Capture the cell that displays the provided text and extract its [X, Y] central coordinate. 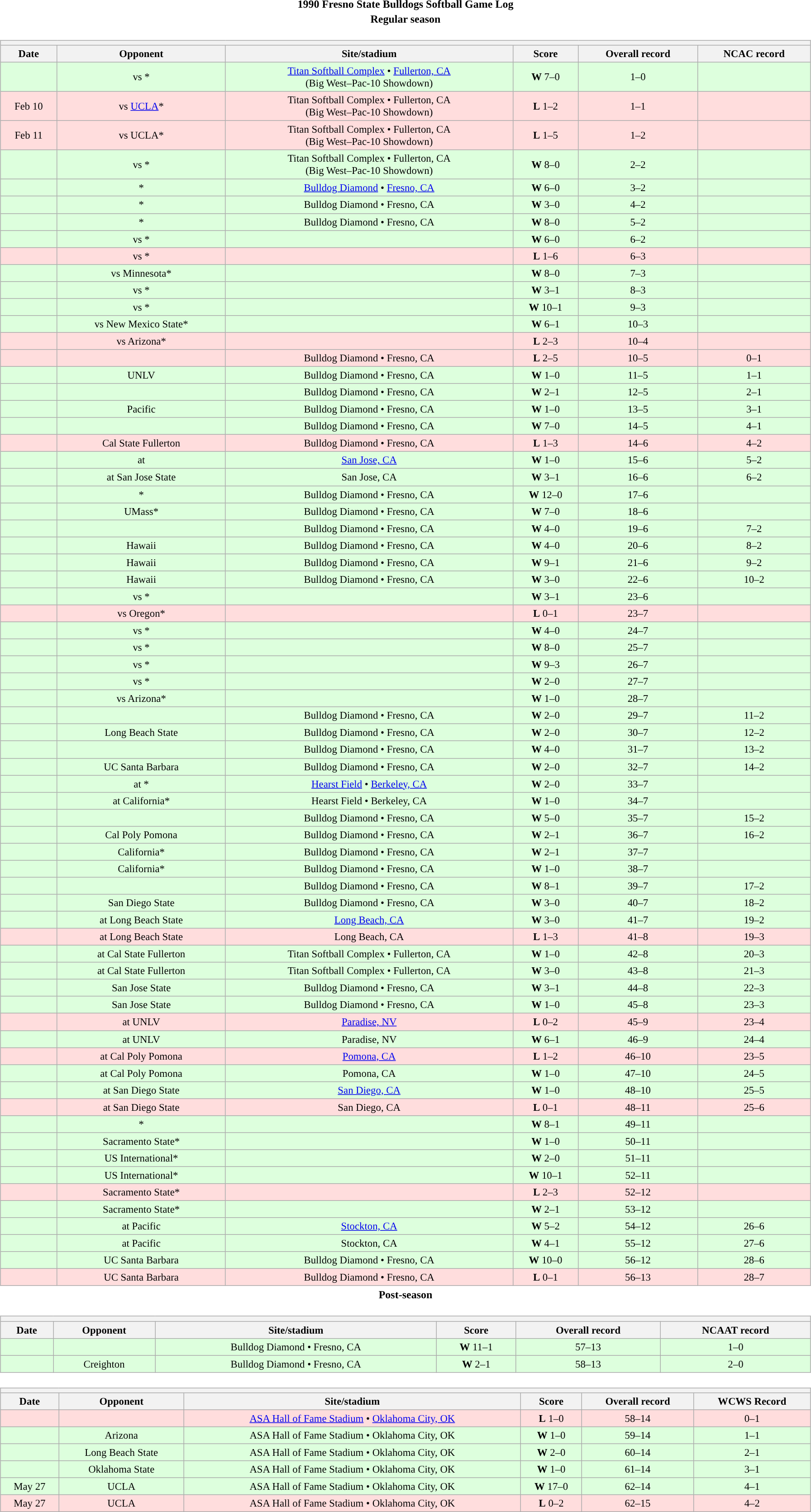
45–8 [638, 1005]
L 1–6 [546, 256]
39–7 [638, 886]
Pacific [141, 409]
16–2 [754, 835]
25–5 [754, 1090]
27–6 [754, 1243]
WCWS Record [752, 1401]
56–12 [638, 1260]
10–5 [638, 358]
22–6 [638, 579]
14–2 [754, 767]
32–7 [638, 767]
24–5 [754, 1073]
48–11 [638, 1107]
vs New Mexico State* [141, 324]
W 4–1 [546, 1243]
Feb 11 [29, 136]
48–10 [638, 1090]
NCAAT record [736, 1330]
56–13 [638, 1277]
38–7 [638, 869]
Cal State Fullerton [141, 443]
58–13 [588, 1364]
29–7 [638, 715]
41–8 [638, 937]
24–4 [754, 1039]
30–7 [638, 733]
50–11 [638, 1141]
Arizona [121, 1435]
27–7 [638, 682]
46–10 [638, 1056]
W 12–0 [546, 494]
15–6 [638, 460]
UNLV [141, 375]
8–2 [754, 545]
45–9 [638, 1022]
9–2 [754, 562]
25–7 [638, 648]
8–3 [638, 290]
at [141, 460]
61–14 [638, 1469]
18–6 [638, 511]
19–6 [638, 528]
7–3 [638, 273]
42–8 [638, 954]
NCAC record [754, 54]
16–6 [638, 477]
22–3 [754, 988]
13–2 [754, 749]
L 1–5 [546, 136]
62–15 [638, 1503]
3–2 [638, 188]
58–14 [638, 1418]
36–7 [638, 835]
1–2 [638, 136]
52–12 [638, 1192]
W 5–0 [546, 818]
23–3 [754, 1005]
W 9–1 [546, 562]
43–8 [638, 971]
10–3 [638, 324]
17–6 [638, 494]
26–7 [638, 664]
44–8 [638, 988]
12–5 [638, 392]
40–7 [638, 903]
20–3 [754, 954]
W 17–0 [551, 1486]
L 2–5 [546, 358]
51–11 [638, 1158]
10–4 [638, 341]
33–7 [638, 784]
57–13 [588, 1347]
52–11 [638, 1175]
41–7 [638, 920]
21–3 [754, 971]
19–2 [754, 920]
2–0 [736, 1364]
11–5 [638, 375]
53–12 [638, 1209]
San Diego State [141, 903]
at * [141, 784]
47–10 [638, 1073]
34–7 [638, 801]
18–2 [754, 903]
24–7 [638, 630]
Creighton [104, 1364]
59–14 [638, 1435]
15–2 [754, 818]
vs Oregon* [141, 614]
54–12 [638, 1226]
13–5 [638, 409]
62–14 [638, 1486]
55–12 [638, 1243]
19–3 [754, 937]
10–2 [754, 579]
at San Jose State [141, 477]
9–3 [638, 307]
L 1–0 [551, 1418]
49–11 [638, 1124]
at California* [141, 801]
Oklahoma State [121, 1469]
46–9 [638, 1039]
23–5 [754, 1056]
26–6 [754, 1226]
14–5 [638, 426]
37–7 [638, 852]
W 9–3 [546, 664]
28–6 [754, 1260]
20–6 [638, 545]
vs Minnesota* [141, 273]
11–2 [754, 715]
7–2 [754, 528]
Cal Poly Pomona [141, 835]
Feb 10 [29, 106]
UMass* [141, 511]
W 5–2 [546, 1226]
25–6 [754, 1107]
23–4 [754, 1022]
14–6 [638, 443]
17–2 [754, 886]
21–6 [638, 562]
23–6 [638, 596]
2–2 [638, 165]
W 10–0 [546, 1260]
23–7 [638, 614]
31–7 [638, 749]
35–7 [638, 818]
60–14 [638, 1452]
W 11–1 [476, 1347]
6–3 [638, 256]
12–2 [754, 733]
